Scan for the cell matching the given text and deliver its (x, y) coordinate at center. 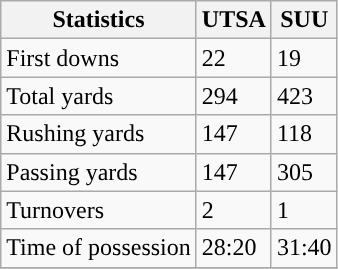
28:20 (234, 248)
Passing yards (99, 172)
UTSA (234, 20)
Statistics (99, 20)
SUU (304, 20)
Total yards (99, 96)
2 (234, 210)
118 (304, 134)
Turnovers (99, 210)
294 (234, 96)
423 (304, 96)
305 (304, 172)
19 (304, 58)
31:40 (304, 248)
Rushing yards (99, 134)
First downs (99, 58)
22 (234, 58)
Time of possession (99, 248)
1 (304, 210)
